Detect which cell encompasses the target text, then output its (X, Y) center coordinate. 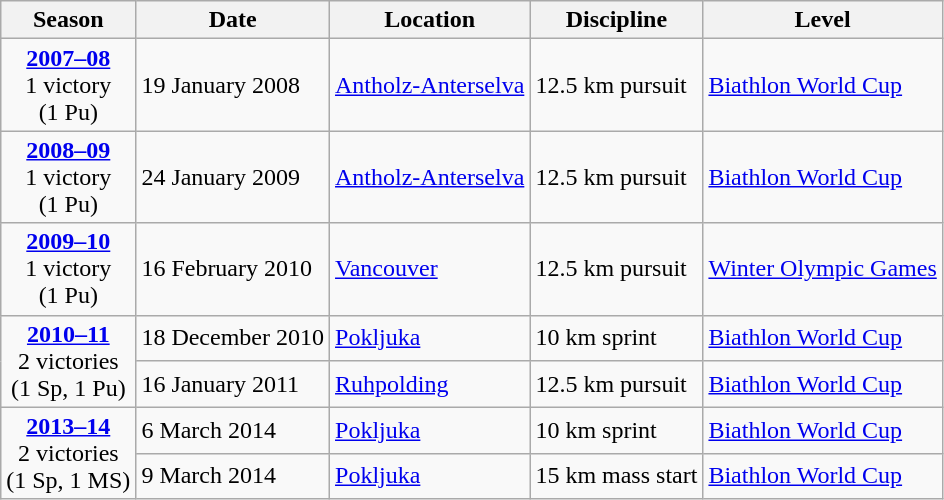
Ruhpolding (430, 384)
Location (430, 20)
2013–14 2 victories (1 Sp, 1 MS) (68, 453)
2007–08 1 victory (1 Pu) (68, 85)
6 March 2014 (233, 430)
16 February 2010 (233, 269)
2010–11 2 victories (1 Sp, 1 Pu) (68, 361)
24 January 2009 (233, 177)
9 March 2014 (233, 476)
Date (233, 20)
15 km mass start (616, 476)
2008–09 1 victory (1 Pu) (68, 177)
16 January 2011 (233, 384)
Vancouver (430, 269)
Winter Olympic Games (822, 269)
2009–10 1 victory (1 Pu) (68, 269)
Level (822, 20)
Season (68, 20)
18 December 2010 (233, 338)
Discipline (616, 20)
19 January 2008 (233, 85)
